Capture the cell that displays the provided text and extract its [x, y] central coordinate. 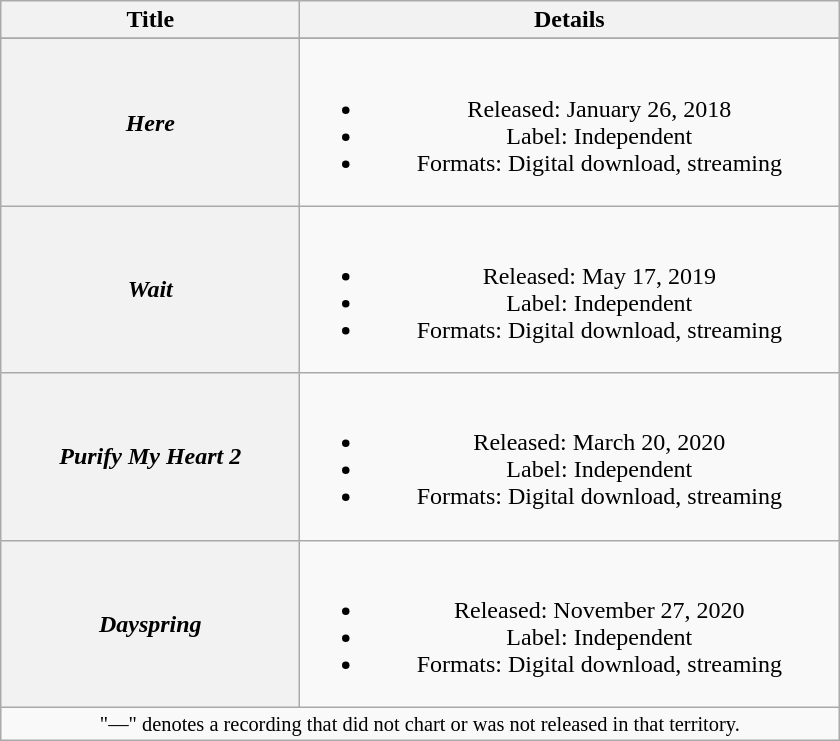
Details [570, 20]
Here [150, 122]
Purify My Heart 2 [150, 456]
Wait [150, 290]
Released: January 26, 2018Label: IndependentFormats: Digital download, streaming [570, 122]
Released: March 20, 2020Label: IndependentFormats: Digital download, streaming [570, 456]
Title [150, 20]
Released: November 27, 2020Label: IndependentFormats: Digital download, streaming [570, 624]
Released: May 17, 2019Label: IndependentFormats: Digital download, streaming [570, 290]
"—" denotes a recording that did not chart or was not released in that territory. [420, 724]
Dayspring [150, 624]
